Output the (X, Y) coordinate of the center of the cell containing the given text.  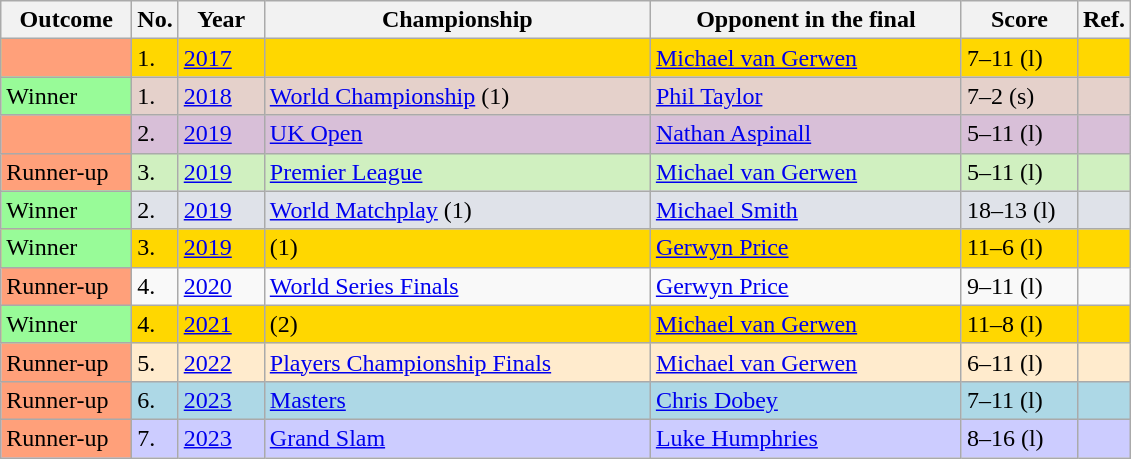
World Series Finals (457, 286)
Year (221, 20)
(1) (457, 248)
Championship (457, 20)
UK Open (457, 134)
Premier League (457, 172)
6–11 (l) (1019, 362)
Nathan Aspinall (806, 134)
6. (155, 400)
World Championship (1) (457, 96)
2021 (221, 324)
11–8 (l) (1019, 324)
Luke Humphries (806, 438)
7. (155, 438)
7–2 (s) (1019, 96)
Michael Smith (806, 210)
Outcome (66, 20)
2022 (221, 362)
Ref. (1104, 20)
Phil Taylor (806, 96)
Opponent in the final (806, 20)
2017 (221, 58)
18–13 (l) (1019, 210)
No. (155, 20)
2018 (221, 96)
(2) (457, 324)
Masters (457, 400)
World Matchplay (1) (457, 210)
2020 (221, 286)
9–11 (l) (1019, 286)
8–16 (l) (1019, 438)
Players Championship Finals (457, 362)
11–6 (l) (1019, 248)
5. (155, 362)
Chris Dobey (806, 400)
Grand Slam (457, 438)
Score (1019, 20)
